Determine the (x, y) coordinate at the center of the cell enclosing the given text.  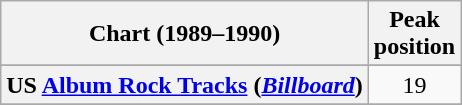
Chart (1989–1990) (185, 34)
Peakposition (414, 34)
US Album Rock Tracks (Billboard) (185, 85)
19 (414, 85)
